Return (x, y) of the center of cell containing provided text 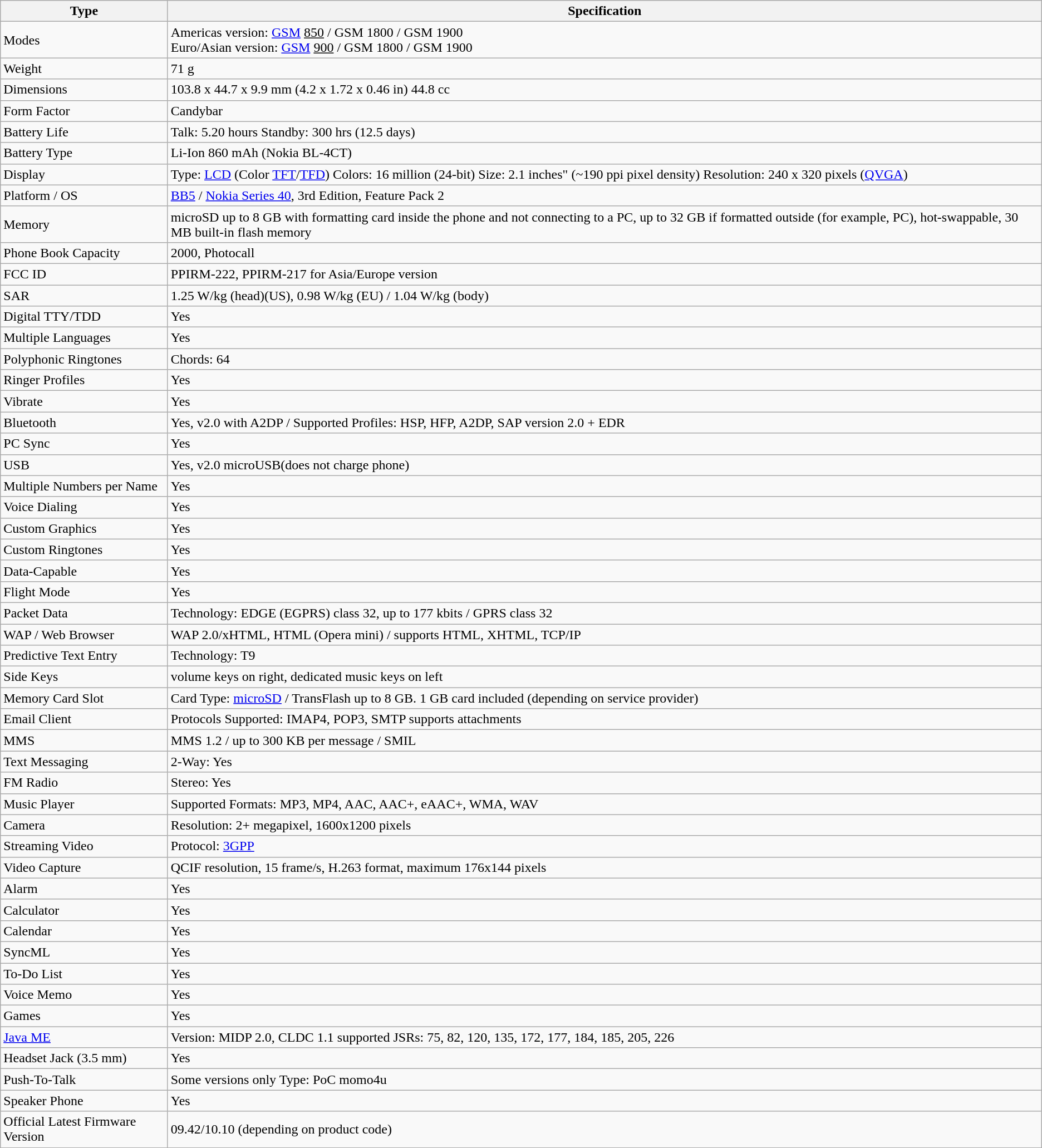
2-Way: Yes (604, 762)
Battery Type (84, 153)
Video Capture (84, 867)
Vibrate (84, 401)
Custom Graphics (84, 528)
Display (84, 174)
Technology: T9 (604, 656)
Protocols Supported: IMAP4, POP3, SMTP supports attachments (604, 719)
Digital TTY/TDD (84, 317)
Card Type: microSD / TransFlash up to 8 GB. 1 GB card included (depending on service provider) (604, 698)
FCC ID (84, 274)
Memory Card Slot (84, 698)
PC Sync (84, 444)
Calculator (84, 910)
Streaming Video (84, 846)
Yes, v2.0 microUSB(does not charge phone) (604, 465)
Email Client (84, 719)
Calendar (84, 931)
Li-Ion 860 mAh (Nokia BL-4CT) (604, 153)
Games (84, 1016)
Resolution: 2+ megapixel, 1600x1200 pixels (604, 825)
QCIF resolution, 15 frame/s, H.263 format, maximum 176x144 pixels (604, 867)
Phone Book Capacity (84, 253)
BB5 / Nokia Series 40, 3rd Edition, Feature Pack 2 (604, 195)
USB (84, 465)
Custom Ringtones (84, 550)
WAP / Web Browser (84, 634)
Packet Data (84, 613)
Flight Mode (84, 592)
Protocol: 3GPP (604, 846)
Platform / OS (84, 195)
Speaker Phone (84, 1101)
Official Latest Firmware Version (84, 1129)
Dimensions (84, 90)
Music Player (84, 804)
Version: MIDP 2.0, CLDC 1.1 supported JSRs: 75, 82, 120, 135, 172, 177, 184, 185, 205, 226 (604, 1037)
To-Do List (84, 974)
SAR (84, 296)
Java ME (84, 1037)
Push-To-Talk (84, 1080)
Text Messaging (84, 762)
PPIRM-222, PPIRM-217 for Asia/Europe version (604, 274)
2000, Photocall (604, 253)
09.42/10.10 (depending on product code) (604, 1129)
Modes (84, 40)
Weight (84, 68)
Voice Memo (84, 995)
Stereo: Yes (604, 783)
Data-Capable (84, 571)
volume keys on right, dedicated music keys on left (604, 677)
WAP 2.0/xHTML, HTML (Opera mini) / supports HTML, XHTML, TCP/IP (604, 634)
Predictive Text Entry (84, 656)
Chords: 64 (604, 359)
1.25 W/kg (head)(US), 0.98 W/kg (EU) / 1.04 W/kg (body) (604, 296)
Specification (604, 11)
Talk: 5.20 hours Standby: 300 hrs (12.5 days) (604, 132)
SyncML (84, 952)
Camera (84, 825)
Type (84, 11)
71 g (604, 68)
Polyphonic Ringtones (84, 359)
Americas version: GSM 850 / GSM 1800 / GSM 1900Euro/Asian version: GSM 900 / GSM 1800 / GSM 1900 (604, 40)
Multiple Languages (84, 338)
Technology: EDGE (EGPRS) class 32, up to 177 kbits / GPRS class 32 (604, 613)
Type: LCD (Color TFT/TFD) Colors: 16 million (24-bit) Size: 2.1 inches" (~190 ppi pixel density) Resolution: 240 x 320 pixels (QVGA) (604, 174)
Bluetooth (84, 423)
MMS 1.2 / up to 300 KB per message / SMIL (604, 740)
FM Radio (84, 783)
Voice Dialing (84, 507)
Supported Formats: MP3, MP4, AAC, AAC+, eAAC+, WMA, WAV (604, 804)
Side Keys (84, 677)
Memory (84, 224)
Candybar (604, 111)
Ringer Profiles (84, 380)
103.8 x 44.7 x 9.9 mm (4.2 x 1.72 x 0.46 in) 44.8 cc (604, 90)
Yes, v2.0 with A2DP / Supported Profiles: HSP, HFP, A2DP, SAP version 2.0 + EDR (604, 423)
Headset Jack (3.5 mm) (84, 1058)
Multiple Numbers per Name (84, 486)
Some versions only Type: PoC momo4u (604, 1080)
MMS (84, 740)
Battery Life (84, 132)
Alarm (84, 889)
Form Factor (84, 111)
